Find where the given text appears and provide that cell's center as [X, Y] coordinate. 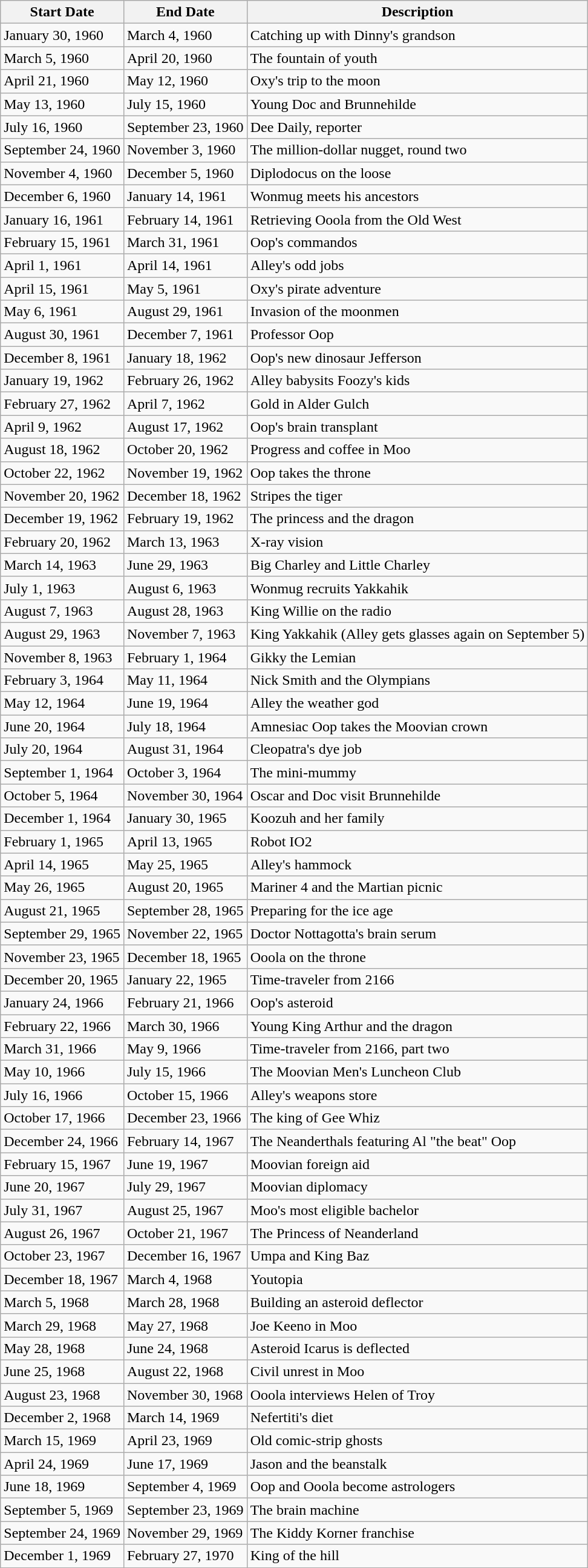
February 3, 1964 [62, 680]
March 29, 1968 [62, 1325]
December 7, 1961 [185, 335]
June 20, 1967 [62, 1187]
January 16, 1961 [62, 219]
Preparing for the ice age [417, 911]
August 7, 1963 [62, 611]
February 15, 1967 [62, 1164]
March 14, 1963 [62, 565]
September 5, 1969 [62, 1510]
August 29, 1961 [185, 312]
August 17, 1962 [185, 427]
Joe Keeno in Moo [417, 1325]
The Princess of Neanderland [417, 1233]
February 27, 1970 [185, 1556]
October 15, 1966 [185, 1095]
Oop and Ooola become astrologers [417, 1487]
July 29, 1967 [185, 1187]
December 1, 1969 [62, 1556]
February 22, 1966 [62, 1026]
April 1, 1961 [62, 265]
January 30, 1960 [62, 35]
June 19, 1964 [185, 703]
Mariner 4 and the Martian picnic [417, 888]
Professor Oop [417, 335]
November 8, 1963 [62, 657]
Moovian diplomacy [417, 1187]
March 30, 1966 [185, 1026]
April 14, 1965 [62, 865]
April 15, 1961 [62, 289]
May 28, 1968 [62, 1348]
February 15, 1961 [62, 242]
August 22, 1968 [185, 1371]
Ooola on the throne [417, 957]
Wonmug recruits Yakkahik [417, 588]
December 18, 1962 [185, 496]
December 24, 1966 [62, 1141]
September 23, 1960 [185, 127]
June 20, 1964 [62, 726]
May 6, 1961 [62, 312]
November 7, 1963 [185, 634]
Time-traveler from 2166 [417, 980]
June 19, 1967 [185, 1164]
February 21, 1966 [185, 1003]
Robot IO2 [417, 842]
February 1, 1964 [185, 657]
October 23, 1967 [62, 1256]
August 29, 1963 [62, 634]
Alley the weather god [417, 703]
Young King Arthur and the dragon [417, 1026]
Invasion of the moonmen [417, 312]
March 14, 1969 [185, 1418]
December 6, 1960 [62, 196]
June 18, 1969 [62, 1487]
September 1, 1964 [62, 772]
Ooola interviews Helen of Troy [417, 1394]
June 17, 1969 [185, 1464]
November 22, 1965 [185, 934]
February 27, 1962 [62, 404]
Moo's most eligible bachelor [417, 1210]
December 8, 1961 [62, 358]
Amnesiac Oop takes the Moovian crown [417, 726]
November 23, 1965 [62, 957]
May 5, 1961 [185, 289]
End Date [185, 12]
Nick Smith and the Olympians [417, 680]
Oop's brain transplant [417, 427]
August 30, 1961 [62, 335]
The king of Gee Whiz [417, 1118]
December 23, 1966 [185, 1118]
Koozuh and her family [417, 819]
May 10, 1966 [62, 1072]
Old comic-strip ghosts [417, 1441]
February 1, 1965 [62, 842]
September 24, 1969 [62, 1533]
November 29, 1969 [185, 1533]
July 15, 1966 [185, 1072]
March 31, 1966 [62, 1049]
February 14, 1961 [185, 219]
April 23, 1969 [185, 1441]
May 12, 1960 [185, 81]
Gold in Alder Gulch [417, 404]
Umpa and King Baz [417, 1256]
November 19, 1962 [185, 473]
April 9, 1962 [62, 427]
Oxy's trip to the moon [417, 81]
August 6, 1963 [185, 588]
October 3, 1964 [185, 772]
Time-traveler from 2166, part two [417, 1049]
Wonmug meets his ancestors [417, 196]
King Yakkahik (Alley gets glasses again on September 5) [417, 634]
November 4, 1960 [62, 173]
October 22, 1962 [62, 473]
Civil unrest in Moo [417, 1371]
December 18, 1967 [62, 1279]
September 24, 1960 [62, 150]
March 13, 1963 [185, 542]
The Moovian Men's Luncheon Club [417, 1072]
Gikky the Lemian [417, 657]
February 20, 1962 [62, 542]
May 25, 1965 [185, 865]
December 20, 1965 [62, 980]
Alley babysits Foozy's kids [417, 381]
August 18, 1962 [62, 450]
May 13, 1960 [62, 104]
Moovian foreign aid [417, 1164]
Building an asteroid deflector [417, 1302]
Doctor Nottagotta's brain serum [417, 934]
Young Doc and Brunnehilde [417, 104]
August 31, 1964 [185, 749]
July 16, 1966 [62, 1095]
Alley's weapons store [417, 1095]
July 31, 1967 [62, 1210]
Big Charley and Little Charley [417, 565]
January 24, 1966 [62, 1003]
March 31, 1961 [185, 242]
Dee Daily, reporter [417, 127]
The brain machine [417, 1510]
August 21, 1965 [62, 911]
January 22, 1965 [185, 980]
Oop's asteroid [417, 1003]
January 18, 1962 [185, 358]
June 25, 1968 [62, 1371]
Jason and the beanstalk [417, 1464]
September 29, 1965 [62, 934]
November 20, 1962 [62, 496]
August 28, 1963 [185, 611]
The fountain of youth [417, 58]
Description [417, 12]
Oop takes the throne [417, 473]
The mini-mummy [417, 772]
January 19, 1962 [62, 381]
July 16, 1960 [62, 127]
July 1, 1963 [62, 588]
April 24, 1969 [62, 1464]
Diplodocus on the loose [417, 173]
Start Date [62, 12]
December 2, 1968 [62, 1418]
September 23, 1969 [185, 1510]
December 18, 1965 [185, 957]
King of the hill [417, 1556]
March 4, 1968 [185, 1279]
June 24, 1968 [185, 1348]
November 30, 1964 [185, 796]
September 28, 1965 [185, 911]
October 21, 1967 [185, 1233]
April 21, 1960 [62, 81]
October 5, 1964 [62, 796]
Progress and coffee in Moo [417, 450]
May 9, 1966 [185, 1049]
December 16, 1967 [185, 1256]
Oscar and Doc visit Brunnehilde [417, 796]
Youtopia [417, 1279]
December 19, 1962 [62, 519]
May 12, 1964 [62, 703]
August 23, 1968 [62, 1394]
August 25, 1967 [185, 1210]
King Willie on the radio [417, 611]
May 26, 1965 [62, 888]
November 3, 1960 [185, 150]
Catching up with Dinny's grandson [417, 35]
The million-dollar nugget, round two [417, 150]
August 20, 1965 [185, 888]
February 19, 1962 [185, 519]
Alley's hammock [417, 865]
March 28, 1968 [185, 1302]
Oop's commandos [417, 242]
December 5, 1960 [185, 173]
June 29, 1963 [185, 565]
Asteroid Icarus is deflected [417, 1348]
Cleopatra's dye job [417, 749]
September 4, 1969 [185, 1487]
October 20, 1962 [185, 450]
March 15, 1969 [62, 1441]
X-ray vision [417, 542]
The princess and the dragon [417, 519]
July 20, 1964 [62, 749]
Stripes the tiger [417, 496]
July 15, 1960 [185, 104]
January 14, 1961 [185, 196]
Alley's odd jobs [417, 265]
July 18, 1964 [185, 726]
November 30, 1968 [185, 1394]
Nefertiti's diet [417, 1418]
February 26, 1962 [185, 381]
August 26, 1967 [62, 1233]
April 20, 1960 [185, 58]
March 5, 1968 [62, 1302]
December 1, 1964 [62, 819]
March 4, 1960 [185, 35]
April 7, 1962 [185, 404]
May 11, 1964 [185, 680]
Retrieving Ooola from the Old West [417, 219]
January 30, 1965 [185, 819]
April 13, 1965 [185, 842]
Oop's new dinosaur Jefferson [417, 358]
March 5, 1960 [62, 58]
The Kiddy Korner franchise [417, 1533]
The Neanderthals featuring Al "the beat" Oop [417, 1141]
February 14, 1967 [185, 1141]
October 17, 1966 [62, 1118]
Oxy's pirate adventure [417, 289]
May 27, 1968 [185, 1325]
April 14, 1961 [185, 265]
